Pinpoint the cell where the given text exists, returning its [X, Y] midpoint coordinate. 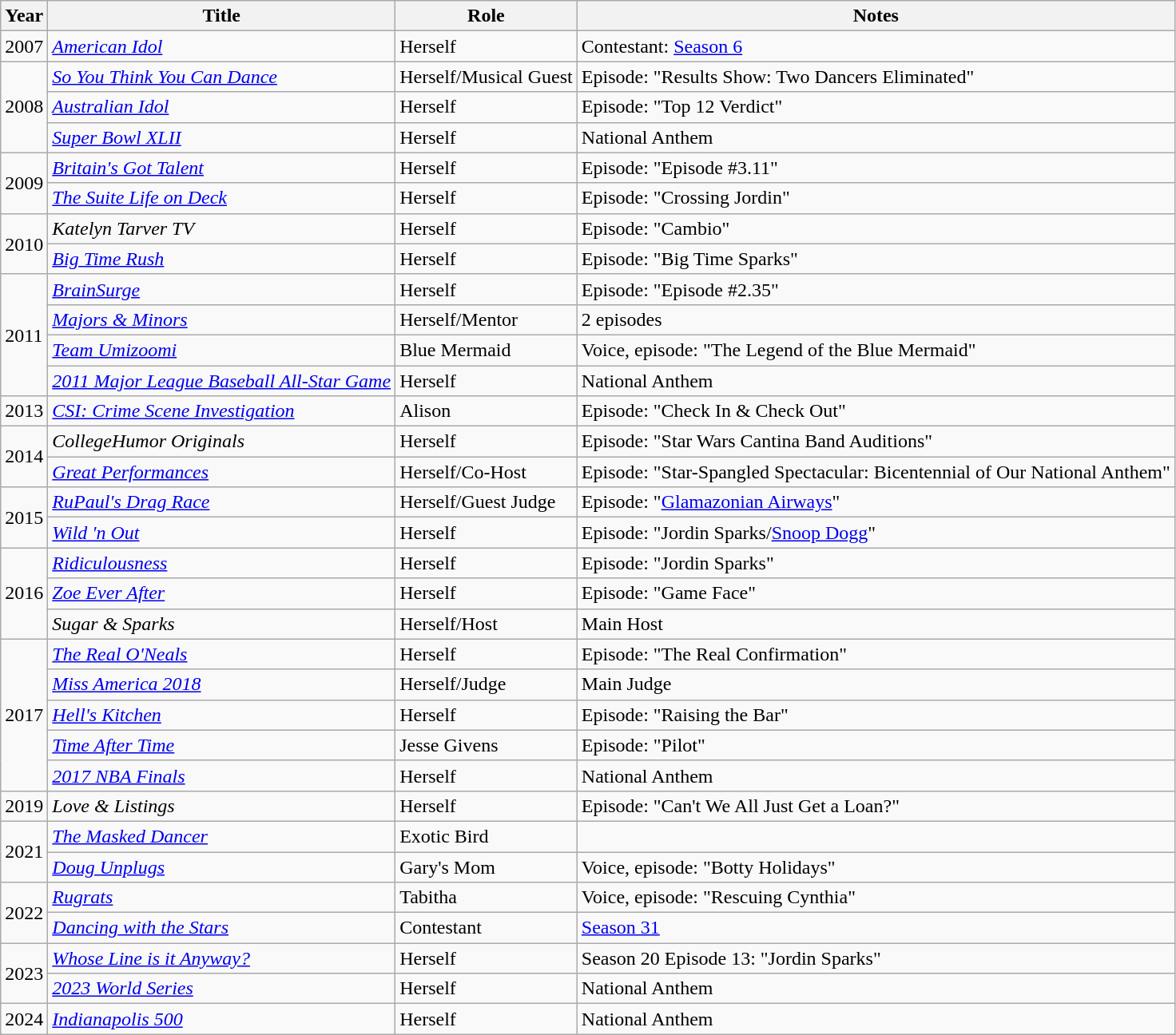
2011 Major League Baseball All-Star Game [222, 381]
Episode: "Glamazonian Airways" [876, 502]
Majors & Minors [222, 319]
Season 20 Episode 13: "Jordin Sparks" [876, 958]
Herself/Judge [487, 684]
Episode: "Star Wars Cantina Band Auditions" [876, 442]
2023 [24, 974]
Indianapolis 500 [222, 1019]
Episode: "Results Show: Two Dancers Eliminated" [876, 77]
Britain's Got Talent [222, 168]
Time After Time [222, 745]
Super Bowl XLII [222, 137]
Wild 'n Out [222, 533]
Episode: "Jordin Sparks" [876, 563]
Title [222, 16]
Whose Line is it Anyway? [222, 958]
Voice, episode: "Botty Holidays" [876, 866]
Voice, episode: "The Legend of the Blue Mermaid" [876, 350]
Episode: "Jordin Sparks/Snoop Dogg" [876, 533]
2007 [24, 46]
2021 [24, 851]
Doug Unplugs [222, 866]
Dancing with the Stars [222, 928]
Episode: "Big Time Sparks" [876, 259]
Blue Mermaid [487, 350]
2022 [24, 913]
Episode: "Game Face" [876, 593]
Main Judge [876, 684]
American Idol [222, 46]
Episode: "Crossing Jordin" [876, 198]
Contestant [487, 928]
CollegeHumor Originals [222, 442]
Herself/Co-Host [487, 472]
Herself/Guest Judge [487, 502]
Voice, episode: "Rescuing Cynthia" [876, 898]
2008 [24, 107]
Rugrats [222, 898]
2019 [24, 806]
Herself/Host [487, 624]
2024 [24, 1019]
Tabitha [487, 898]
Episode: "Star-Spangled Spectacular: Bicentennial of Our National Anthem" [876, 472]
2011 [24, 335]
Episode: "Episode #3.11" [876, 168]
2015 [24, 517]
Australian Idol [222, 107]
2009 [24, 183]
Team Umizoomi [222, 350]
Main Host [876, 624]
Miss America 2018 [222, 684]
Ridiculousness [222, 563]
2016 [24, 593]
Episode: "Raising the Bar" [876, 715]
2023 World Series [222, 989]
Jesse Givens [487, 745]
2014 [24, 457]
Alison [487, 411]
Year [24, 16]
2013 [24, 411]
Herself/Musical Guest [487, 77]
Herself/Mentor [487, 319]
Katelyn Tarver TV [222, 228]
Episode: "Cambio" [876, 228]
Episode: "Can't We All Just Get a Loan?" [876, 806]
2017 NBA Finals [222, 775]
Hell's Kitchen [222, 715]
Notes [876, 16]
RuPaul's Drag Race [222, 502]
BrainSurge [222, 289]
CSI: Crime Scene Investigation [222, 411]
Sugar & Sparks [222, 624]
The Suite Life on Deck [222, 198]
Exotic Bird [487, 836]
Gary's Mom [487, 866]
Episode: "The Real Confirmation" [876, 654]
Love & Listings [222, 806]
2017 [24, 715]
2010 [24, 244]
2 episodes [876, 319]
Season 31 [876, 928]
Episode: "Episode #2.35" [876, 289]
The Real O'Neals [222, 654]
Role [487, 16]
Great Performances [222, 472]
So You Think You Can Dance [222, 77]
Big Time Rush [222, 259]
Episode: "Check In & Check Out" [876, 411]
Episode: "Top 12 Verdict" [876, 107]
The Masked Dancer [222, 836]
Zoe Ever After [222, 593]
Episode: "Pilot" [876, 745]
Contestant: Season 6 [876, 46]
